Determine the [X, Y] coordinate at the center of the cell enclosing the given text.  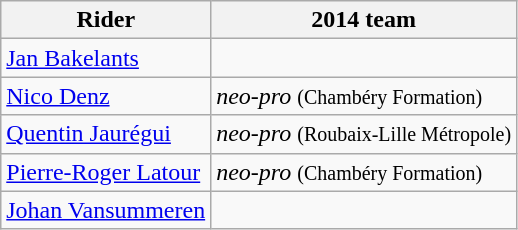
Rider [106, 20]
2014 team [364, 20]
Pierre-Roger Latour [106, 172]
Quentin Jaurégui [106, 134]
Johan Vansummeren [106, 210]
Nico Denz [106, 96]
neo-pro (Roubaix-Lille Métropole) [364, 134]
Jan Bakelants [106, 58]
